From the cell containing the given text, extract its center point as (X, Y) coordinate. 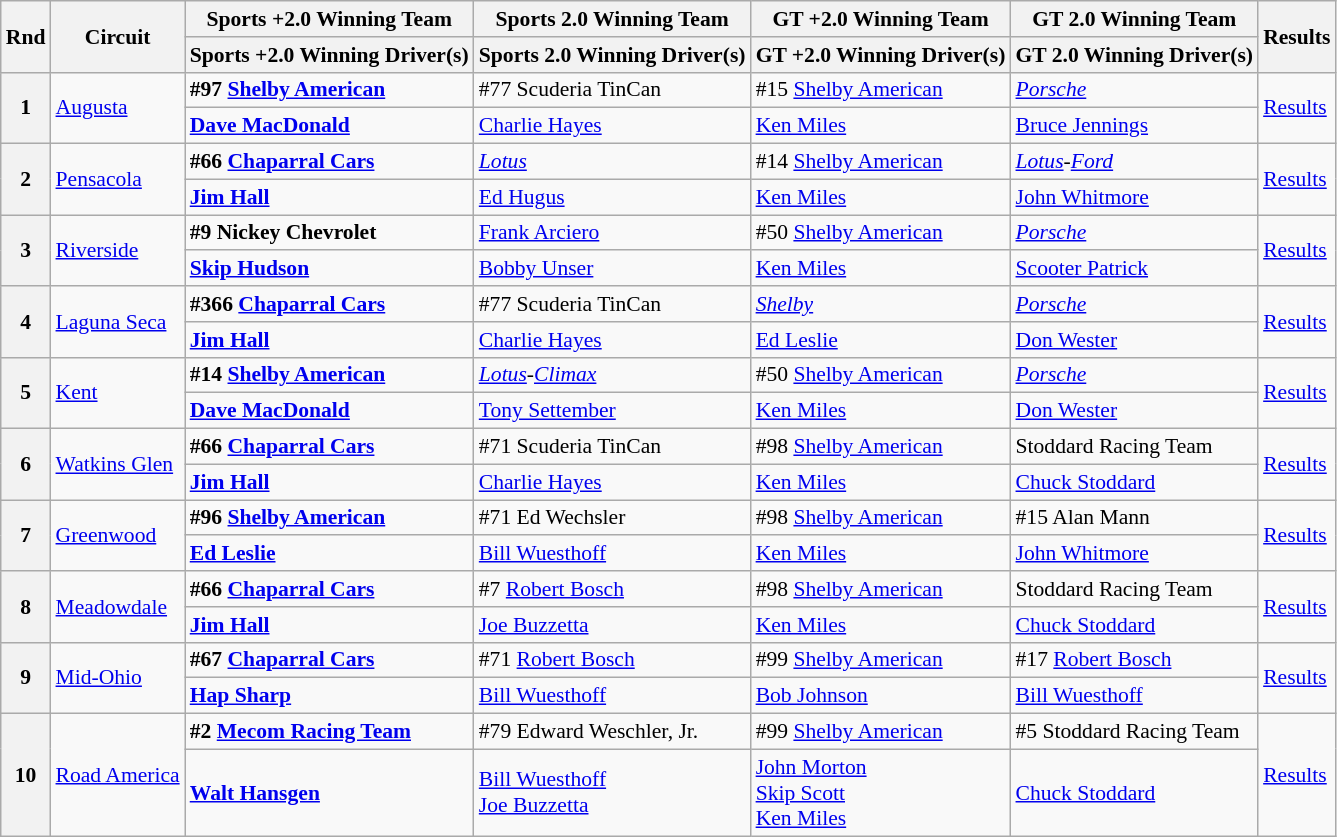
#5 Stoddard Racing Team (1134, 732)
#17 Robert Bosch (1134, 660)
Joe Buzzetta (612, 625)
John Morton Skip Scott Ken Miles (881, 792)
Ed Hugus (612, 197)
4 (26, 322)
Pensacola (117, 180)
Watkins Glen (117, 464)
Shelby (881, 304)
GT +2.0 Winning Driver(s) (881, 55)
Sports 2.0 Winning Team (612, 19)
Bob Johnson (881, 696)
GT 2.0 Winning Driver(s) (1134, 55)
Rnd (26, 36)
7 (26, 536)
#96 Shelby American (330, 518)
Tony Settember (612, 411)
Hap Sharp (330, 696)
Sports 2.0 Winning Driver(s) (612, 55)
#15 Alan Mann (1134, 518)
Walt Hansgen (330, 792)
Lotus-Ford (1134, 162)
6 (26, 464)
3 (26, 250)
Laguna Seca (117, 322)
Mid-Ohio (117, 678)
#15 Shelby American (881, 90)
GT +2.0 Winning Team (881, 19)
Frank Arciero (612, 233)
9 (26, 678)
Bruce Jennings (1134, 126)
8 (26, 606)
Riverside (117, 250)
Kent (117, 392)
5 (26, 392)
1 (26, 108)
Bill Wuesthoff Joe Buzzetta (612, 792)
#71 Scuderia TinCan (612, 447)
#7 Robert Bosch (612, 589)
Road America (117, 775)
Lotus-Climax (612, 375)
Bobby Unser (612, 269)
Lotus (612, 162)
#71 Robert Bosch (612, 660)
#9 Nickey Chevrolet (330, 233)
Augusta (117, 108)
Meadowdale (117, 606)
#2 Mecom Racing Team (330, 732)
Skip Hudson (330, 269)
Greenwood (117, 536)
#366 Chaparral Cars (330, 304)
#79 Edward Weschler, Jr. (612, 732)
2 (26, 180)
#67 Chaparral Cars (330, 660)
Sports +2.0 Winning Team (330, 19)
GT 2.0 Winning Team (1134, 19)
#97 Shelby American (330, 90)
Scooter Patrick (1134, 269)
Sports +2.0 Winning Driver(s) (330, 55)
Circuit (117, 36)
10 (26, 775)
#71 Ed Wechsler (612, 518)
